Identify which cell holds the provided text, then report its [x, y] central coordinate. 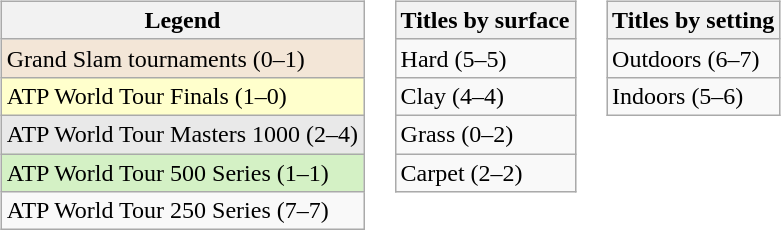
ATP World Tour 500 Series (1–1) [182, 173]
Outdoors (6–7) [694, 58]
Grass (0–2) [485, 134]
Legend [182, 20]
Indoors (5–6) [694, 96]
Grand Slam tournaments (0–1) [182, 58]
Hard (5–5) [485, 58]
Titles by surface [485, 20]
ATP World Tour Masters 1000 (2–4) [182, 134]
Clay (4–4) [485, 96]
Carpet (2–2) [485, 173]
Titles by setting [694, 20]
ATP World Tour Finals (1–0) [182, 96]
ATP World Tour 250 Series (7–7) [182, 211]
